Identify which cell holds the provided text, then report its [X, Y] central coordinate. 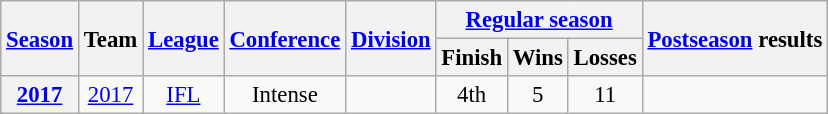
Team [110, 38]
League [184, 38]
IFL [184, 95]
Division [391, 38]
5 [538, 95]
Finish [472, 58]
Season [40, 38]
Conference [285, 38]
Postseason results [735, 38]
Intense [285, 95]
Losses [605, 58]
Wins [538, 58]
11 [605, 95]
Regular season [539, 20]
4th [472, 95]
